Provide the (x, y) coordinate of the cell's center where the given text is located.  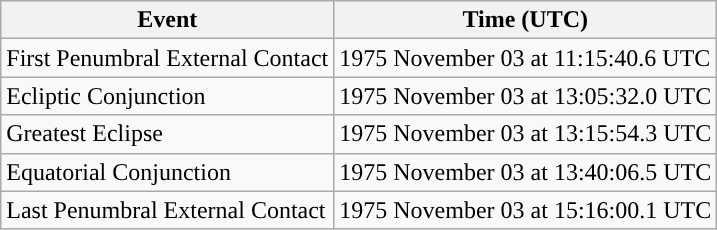
Greatest Eclipse (168, 134)
Equatorial Conjunction (168, 172)
Event (168, 20)
1975 November 03 at 15:16:00.1 UTC (526, 210)
Time (UTC) (526, 20)
Ecliptic Conjunction (168, 96)
Last Penumbral External Contact (168, 210)
1975 November 03 at 13:05:32.0 UTC (526, 96)
1975 November 03 at 13:40:06.5 UTC (526, 172)
First Penumbral External Contact (168, 58)
1975 November 03 at 11:15:40.6 UTC (526, 58)
1975 November 03 at 13:15:54.3 UTC (526, 134)
